Find where the given text appears and provide that cell's center as [X, Y] coordinate. 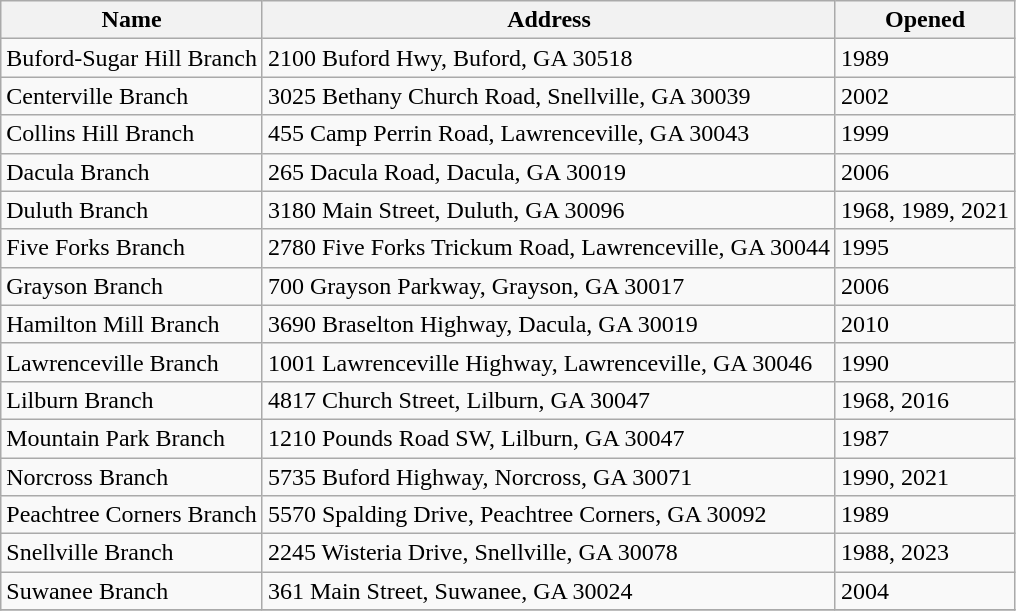
Grayson Branch [132, 286]
455 Camp Perrin Road, Lawrenceville, GA 30043 [548, 134]
5570 Spalding Drive, Peachtree Corners, GA 30092 [548, 515]
265 Dacula Road, Dacula, GA 30019 [548, 172]
1987 [924, 438]
Buford-Sugar Hill Branch [132, 58]
Lawrenceville Branch [132, 362]
1968, 1989, 2021 [924, 210]
1988, 2023 [924, 553]
3690 Braselton Highway, Dacula, GA 30019 [548, 324]
Hamilton Mill Branch [132, 324]
361 Main Street, Suwanee, GA 30024 [548, 591]
3025 Bethany Church Road, Snellville, GA 30039 [548, 96]
Lilburn Branch [132, 400]
1999 [924, 134]
2100 Buford Hwy, Buford, GA 30518 [548, 58]
2004 [924, 591]
Five Forks Branch [132, 248]
1210 Pounds Road SW, Lilburn, GA 30047 [548, 438]
Centerville Branch [132, 96]
1995 [924, 248]
Name [132, 20]
2245 Wisteria Drive, Snellville, GA 30078 [548, 553]
2002 [924, 96]
Suwanee Branch [132, 591]
2010 [924, 324]
Opened [924, 20]
1990 [924, 362]
3180 Main Street, Duluth, GA 30096 [548, 210]
Peachtree Corners Branch [132, 515]
Address [548, 20]
1001 Lawrenceville Highway, Lawrenceville, GA 30046 [548, 362]
Mountain Park Branch [132, 438]
Collins Hill Branch [132, 134]
1990, 2021 [924, 477]
Duluth Branch [132, 210]
Dacula Branch [132, 172]
5735 Buford Highway, Norcross, GA 30071 [548, 477]
1968, 2016 [924, 400]
4817 Church Street, Lilburn, GA 30047 [548, 400]
2780 Five Forks Trickum Road, Lawrenceville, GA 30044 [548, 248]
Norcross Branch [132, 477]
700 Grayson Parkway, Grayson, GA 30017 [548, 286]
Snellville Branch [132, 553]
